Return (x, y) of the center of cell containing provided text 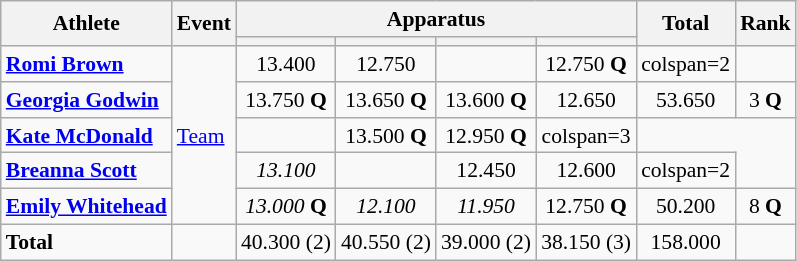
Romi Brown (86, 64)
Athlete (86, 24)
158.000 (686, 243)
13.400 (286, 64)
13.650 Q (386, 100)
13.000 Q (286, 207)
Apparatus (436, 19)
50.200 (686, 207)
13.100 (286, 171)
12.650 (586, 100)
40.550 (2) (386, 243)
53.650 (686, 100)
11.950 (486, 207)
Kate McDonald (86, 136)
Emily Whitehead (86, 207)
Rank (766, 24)
Team (204, 135)
38.150 (3) (586, 243)
3 Q (766, 100)
Georgia Godwin (86, 100)
39.000 (2) (486, 243)
12.950 Q (486, 136)
12.600 (586, 171)
12.750 (386, 64)
13.500 Q (386, 136)
Event (204, 24)
12.100 (386, 207)
40.300 (2) (286, 243)
12.450 (486, 171)
Breanna Scott (86, 171)
colspan=3 (586, 136)
13.750 Q (286, 100)
8 Q (766, 207)
13.600 Q (486, 100)
